Return the [X, Y] coordinate for the center point of the cell that contains the specified text.  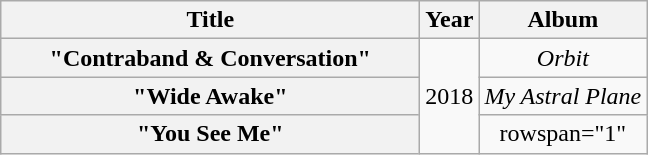
"You See Me" [210, 134]
"Wide Awake" [210, 96]
"Contraband & Conversation" [210, 58]
2018 [450, 96]
rowspan="1" [563, 134]
Year [450, 20]
My Astral Plane [563, 96]
Title [210, 20]
Album [563, 20]
Orbit [563, 58]
